For the text-containing cell, return its midpoint in (x, y) coordinate format. 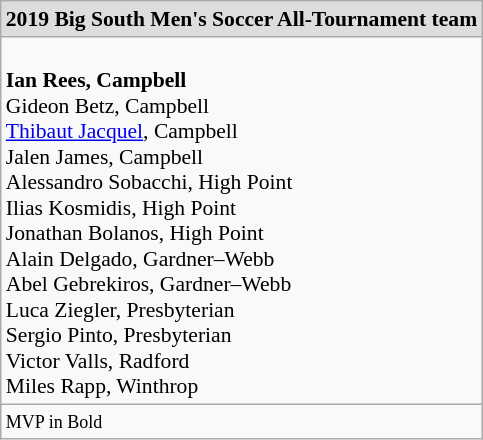
2019 Big South Men's Soccer All-Tournament team (242, 19)
MVP in Bold (242, 422)
